For the text-containing cell, return its midpoint in [x, y] coordinate format. 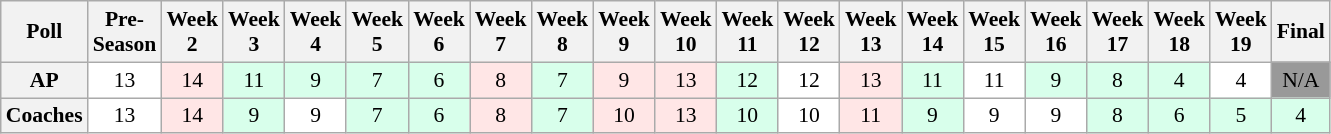
Week14 [933, 32]
5 [1241, 116]
Coaches [44, 116]
Week18 [1179, 32]
Week8 [562, 32]
N/A [1301, 80]
Week12 [809, 32]
AP [44, 80]
Week13 [871, 32]
Week6 [439, 32]
Week3 [254, 32]
Week15 [994, 32]
Week5 [377, 32]
Poll [44, 32]
Week19 [1241, 32]
Week10 [686, 32]
Week2 [192, 32]
Final [1301, 32]
Week11 [748, 32]
Week7 [501, 32]
Pre-Season [125, 32]
Week17 [1118, 32]
Week4 [316, 32]
Week9 [624, 32]
Week16 [1056, 32]
